Scan for the cell matching the given text and deliver its [X, Y] coordinate at center. 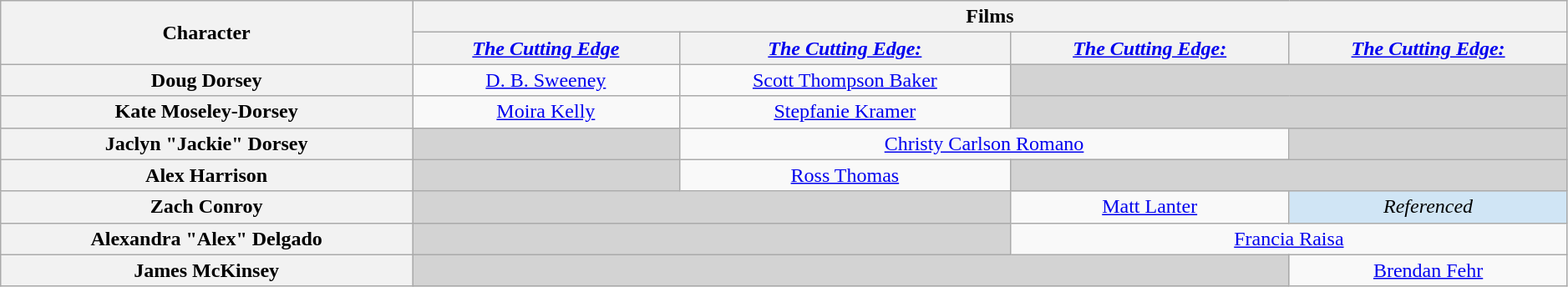
James McKinsey [207, 270]
Scott Thompson Baker [845, 80]
Alex Harrison [207, 175]
Referenced [1428, 207]
Kate Moseley-Dorsey [207, 112]
Moira Kelly [546, 112]
Christy Carlson Romano [984, 143]
Francia Raisa [1290, 239]
Ross Thomas [845, 175]
Brendan Fehr [1428, 270]
D. B. Sweeney [546, 80]
Zach Conroy [207, 207]
Films [991, 17]
Stepfanie Kramer [845, 112]
Character [207, 33]
Alexandra "Alex" Delgado [207, 239]
The Cutting Edge [546, 48]
Doug Dorsey [207, 80]
Matt Lanter [1149, 207]
Jaclyn "Jackie" Dorsey [207, 143]
